Search for the cell housing the specified text and yield its [x, y] center coordinate. 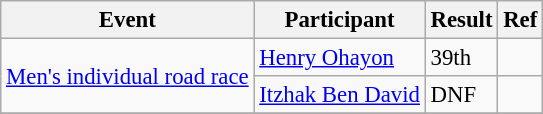
Henry Ohayon [340, 58]
Event [128, 20]
Men's individual road race [128, 76]
Ref [520, 20]
DNF [462, 95]
Participant [340, 20]
39th [462, 58]
Result [462, 20]
Itzhak Ben David [340, 95]
